From the cell containing the given text, extract its center point as [X, Y] coordinate. 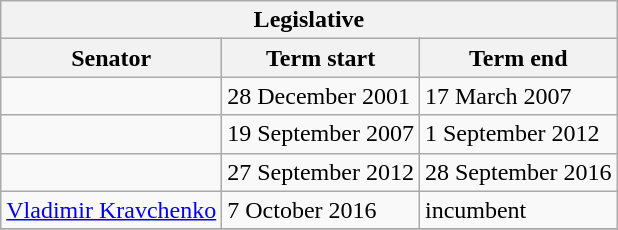
Term end [518, 58]
Vladimir Kravchenko [112, 210]
1 September 2012 [518, 134]
Legislative [309, 20]
7 October 2016 [321, 210]
19 September 2007 [321, 134]
17 March 2007 [518, 96]
28 September 2016 [518, 172]
Term start [321, 58]
incumbent [518, 210]
Senator [112, 58]
27 September 2012 [321, 172]
28 December 2001 [321, 96]
